Scan for the cell matching the given text and deliver its (x, y) coordinate at center. 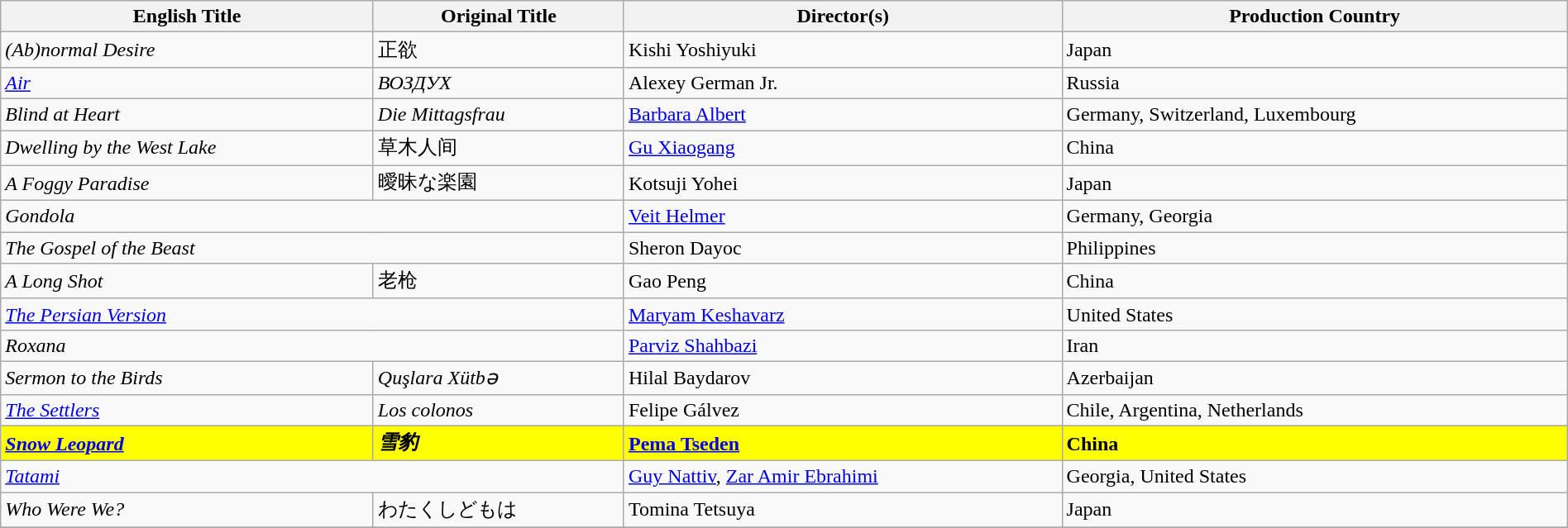
Iran (1315, 345)
Veit Helmer (843, 216)
Snow Leopard (187, 443)
Blind at Heart (187, 114)
曖昧な楽園 (498, 183)
Russia (1315, 83)
Tomina Tetsuya (843, 511)
The Persian Version (313, 314)
The Settlers (187, 410)
Alexey German Jr. (843, 83)
Die Mittagsfrau (498, 114)
Original Title (498, 17)
Hilal Baydarov (843, 378)
Kotsuji Yohei (843, 183)
わたくしどもは (498, 511)
Georgia, United States (1315, 477)
A Foggy Paradise (187, 183)
Tatami (313, 477)
United States (1315, 314)
Kishi Yoshiyuki (843, 50)
Pema Tseden (843, 443)
Production Country (1315, 17)
The Gospel of the Beast (313, 248)
Air (187, 83)
Sheron Dayoc (843, 248)
Director(s) (843, 17)
老枪 (498, 281)
Dwelling by the West Lake (187, 149)
草木人间 (498, 149)
Who Were We? (187, 511)
Quşlara Xütbə (498, 378)
Maryam Keshavarz (843, 314)
Gondola (313, 216)
雪豹 (498, 443)
Philippines (1315, 248)
Guy Nattiv, Zar Amir Ebrahimi (843, 477)
Chile, Argentina, Netherlands (1315, 410)
Los colonos (498, 410)
Barbara Albert (843, 114)
Felipe Gálvez (843, 410)
Germany, Georgia (1315, 216)
(Ab)normal Desire (187, 50)
Parviz Shahbazi (843, 345)
正欲 (498, 50)
Sermon to the Birds (187, 378)
Germany, Switzerland, Luxembourg (1315, 114)
Roxana (313, 345)
Azerbaijan (1315, 378)
ВОЗДУХ (498, 83)
Gao Peng (843, 281)
Gu Xiaogang (843, 149)
English Title (187, 17)
A Long Shot (187, 281)
